Search for the cell housing the specified text and yield its [x, y] center coordinate. 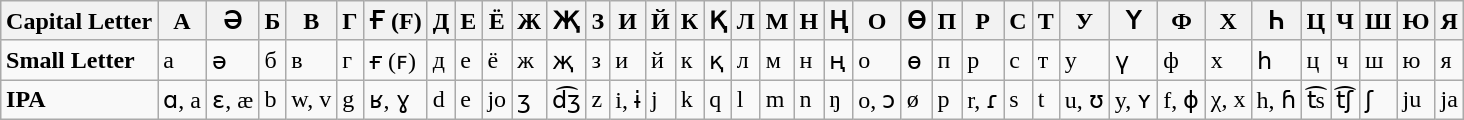
s [1018, 100]
х [1228, 60]
Т [1046, 21]
в [312, 60]
t͡s [1316, 100]
n [809, 100]
ʁ, ɣ [395, 100]
б [272, 60]
ш [1378, 60]
й [660, 60]
ja [1449, 100]
Й [660, 21]
ə [232, 60]
Я [1449, 21]
Х [1228, 21]
Е [468, 21]
Қ [718, 21]
о [878, 60]
А [182, 21]
Ф [1182, 21]
ү [1134, 60]
я [1449, 60]
ө [916, 60]
Р [983, 21]
Small Letter [80, 60]
ø [916, 100]
ң [838, 60]
Б [272, 21]
g [350, 100]
з [598, 60]
ғ (ꜰ) [395, 60]
j [660, 100]
Ә [232, 21]
у [1084, 60]
И [628, 21]
и [628, 60]
z [598, 100]
ʒ [530, 100]
Д [441, 21]
Г [350, 21]
Capital Letter [80, 21]
К [689, 21]
Ү [1134, 21]
җ [566, 60]
М [777, 21]
Ц [1316, 21]
н [809, 60]
f, ɸ [1182, 100]
С [1018, 21]
ф [1182, 60]
b [272, 100]
Ж [530, 21]
q [718, 100]
w, v [312, 100]
k [689, 100]
o, ɔ [878, 100]
В [312, 21]
З [598, 21]
ц [1316, 60]
Л [746, 21]
У [1084, 21]
О [878, 21]
қ [718, 60]
Ч [1346, 21]
ŋ [838, 100]
Җ [566, 21]
һ [1276, 60]
m [777, 100]
Ғ (F) [395, 21]
ч [1346, 60]
p [947, 100]
jo [497, 100]
Ш [1378, 21]
Ң [838, 21]
e [468, 100]
a [182, 60]
h, ɦ [1276, 100]
с [1018, 60]
Ю [1416, 21]
Ё [497, 21]
χ, x [1228, 100]
IPA [80, 100]
y, ʏ [1134, 100]
к [689, 60]
П [947, 21]
р [983, 60]
д [441, 60]
d͡ʒ [566, 100]
u, ʊ [1084, 100]
т [1046, 60]
Һ [1276, 21]
t [1046, 100]
r, ɾ [983, 100]
ju [1416, 100]
ё [497, 60]
ю [1416, 60]
i, ɨ [628, 100]
l [746, 100]
п [947, 60]
t͡ʃ [1346, 100]
d [441, 100]
г [350, 60]
ɑ, a [182, 100]
е [468, 60]
Ө [916, 21]
ɛ, æ [232, 100]
м [777, 60]
ж [530, 60]
л [746, 60]
ʃ [1378, 100]
Н [809, 21]
